From the cell containing the given text, extract its center point as [x, y] coordinate. 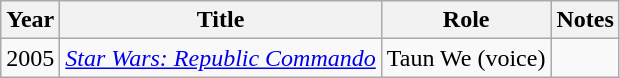
2005 [30, 58]
Title [221, 20]
Star Wars: Republic Commando [221, 58]
Notes [585, 20]
Year [30, 20]
Taun We (voice) [466, 58]
Role [466, 20]
